Extract the [X, Y] coordinate from the center of the cell holding the provided text.  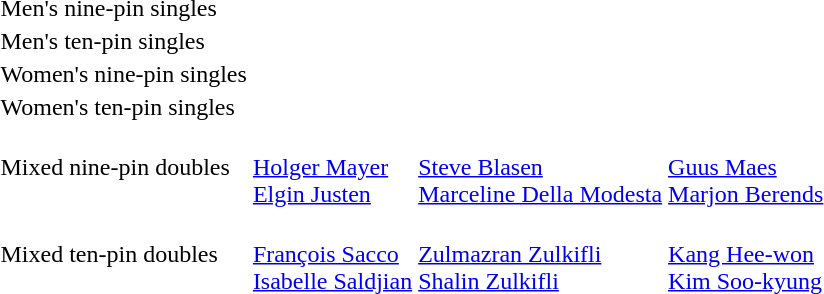
Steve BlasenMarceline Della Modesta [540, 167]
Holger MayerElgin Justen [332, 167]
